For the text-containing cell, return its midpoint in [x, y] coordinate format. 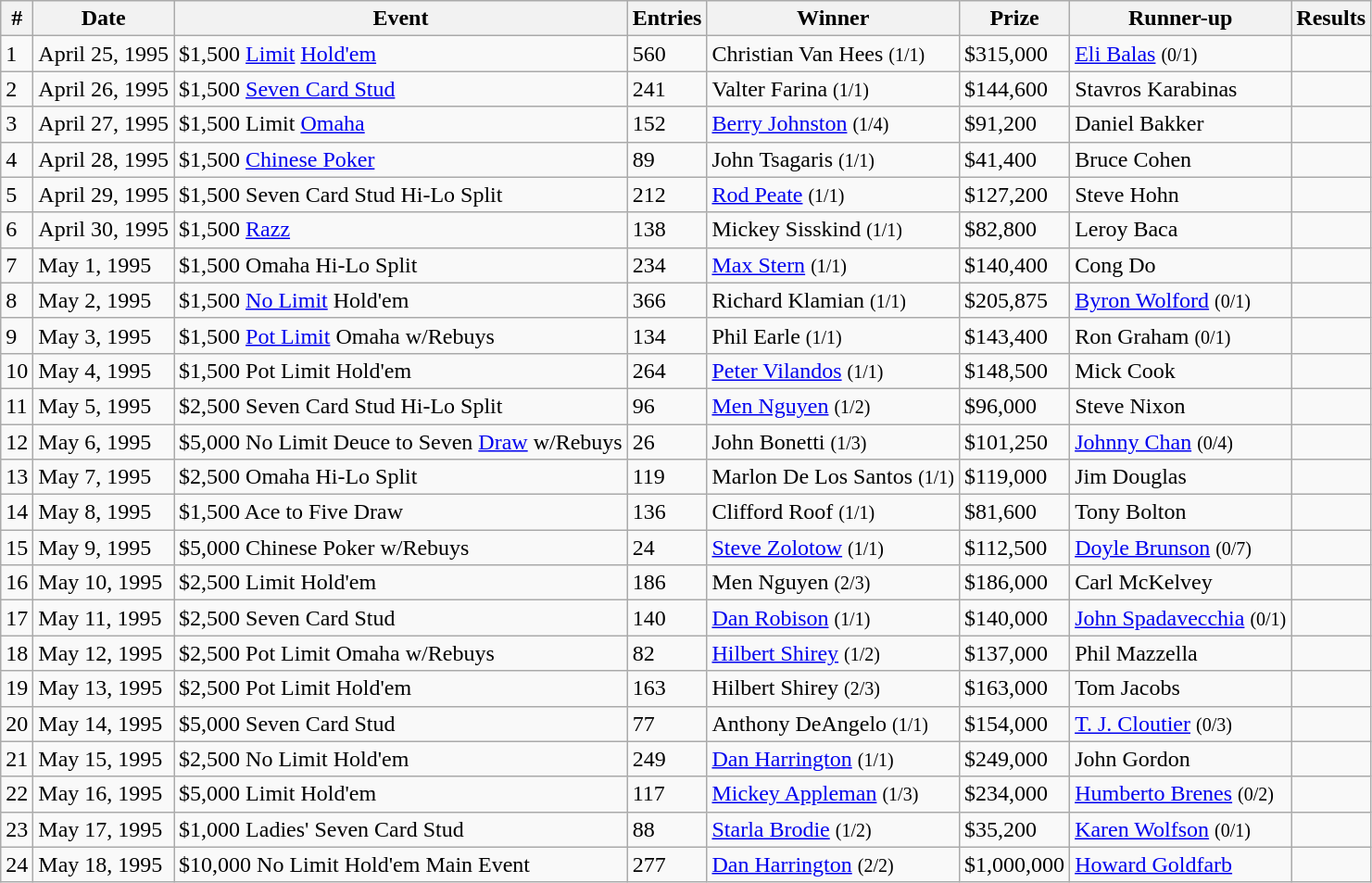
Eli Balas (0/1) [1180, 54]
$1,500 Razz [401, 230]
152 [667, 124]
$144,600 [1015, 89]
Prize [1015, 19]
$154,000 [1015, 724]
John Spadavecchia (0/1) [1180, 618]
6 [17, 230]
$81,600 [1015, 512]
119 [667, 477]
$148,500 [1015, 371]
Rod Peate (1/1) [834, 195]
May 9, 1995 [104, 548]
$315,000 [1015, 54]
264 [667, 371]
138 [667, 230]
$1,500 Omaha Hi-Lo Split [401, 265]
Doyle Brunson (0/7) [1180, 548]
$41,400 [1015, 159]
$1,500 Limit Omaha [401, 124]
186 [667, 583]
$101,250 [1015, 442]
April 29, 1995 [104, 195]
1 [17, 54]
$205,875 [1015, 300]
Hilbert Shirey (1/2) [834, 653]
$140,000 [1015, 618]
Steve Zolotow (1/1) [834, 548]
Runner-up [1180, 19]
82 [667, 653]
Winner [834, 19]
$2,500 Pot Limit Hold'em [401, 688]
April 30, 1995 [104, 230]
13 [17, 477]
Cong Do [1180, 265]
May 4, 1995 [104, 371]
Mick Cook [1180, 371]
April 25, 1995 [104, 54]
$140,400 [1015, 265]
$10,000 No Limit Hold'em Main Event [401, 864]
Mickey Appleman (1/3) [834, 794]
Christian Van Hees (1/1) [834, 54]
Steve Nixon [1180, 406]
Byron Wolford (0/1) [1180, 300]
$249,000 [1015, 759]
8 [17, 300]
$143,400 [1015, 335]
Steve Hohn [1180, 195]
19 [17, 688]
Mickey Sisskind (1/1) [834, 230]
$5,000 Limit Hold'em [401, 794]
May 3, 1995 [104, 335]
3 [17, 124]
140 [667, 618]
$1,500 Chinese Poker [401, 159]
11 [17, 406]
277 [667, 864]
136 [667, 512]
20 [17, 724]
17 [17, 618]
April 26, 1995 [104, 89]
163 [667, 688]
May 17, 1995 [104, 829]
Daniel Bakker [1180, 124]
Anthony DeAngelo (1/1) [834, 724]
May 6, 1995 [104, 442]
# [17, 19]
Men Nguyen (2/3) [834, 583]
$2,500 Seven Card Stud [401, 618]
26 [667, 442]
$1,500 Seven Card Stud [401, 89]
$35,200 [1015, 829]
$2,500 Limit Hold'em [401, 583]
May 15, 1995 [104, 759]
Clifford Roof (1/1) [834, 512]
Valter Farina (1/1) [834, 89]
Tony Bolton [1180, 512]
$186,000 [1015, 583]
16 [17, 583]
Jim Douglas [1180, 477]
Dan Harrington (2/2) [834, 864]
117 [667, 794]
$91,200 [1015, 124]
Bruce Cohen [1180, 159]
Ron Graham (0/1) [1180, 335]
96 [667, 406]
23 [17, 829]
Entries [667, 19]
234 [667, 265]
$1,500 No Limit Hold'em [401, 300]
$127,200 [1015, 195]
Phil Mazzella [1180, 653]
$2,500 No Limit Hold'em [401, 759]
Dan Harrington (1/1) [834, 759]
88 [667, 829]
$5,000 No Limit Deuce to Seven Draw w/Rebuys [401, 442]
$96,000 [1015, 406]
$163,000 [1015, 688]
$2,500 Omaha Hi-Lo Split [401, 477]
May 8, 1995 [104, 512]
89 [667, 159]
Dan Robison (1/1) [834, 618]
Johnny Chan (0/4) [1180, 442]
5 [17, 195]
Men Nguyen (1/2) [834, 406]
10 [17, 371]
12 [17, 442]
$5,000 Seven Card Stud [401, 724]
April 27, 1995 [104, 124]
Stavros Karabinas [1180, 89]
18 [17, 653]
$2,500 Seven Card Stud Hi-Lo Split [401, 406]
May 12, 1995 [104, 653]
Hilbert Shirey (2/3) [834, 688]
John Gordon [1180, 759]
$5,000 Chinese Poker w/Rebuys [401, 548]
May 7, 1995 [104, 477]
366 [667, 300]
21 [17, 759]
May 13, 1995 [104, 688]
$82,800 [1015, 230]
$112,500 [1015, 548]
$1,500 Limit Hold'em [401, 54]
Starla Brodie (1/2) [834, 829]
$1,500 Seven Card Stud Hi-Lo Split [401, 195]
Max Stern (1/1) [834, 265]
Leroy Baca [1180, 230]
May 2, 1995 [104, 300]
John Bonetti (1/3) [834, 442]
22 [17, 794]
$1,500 Pot Limit Omaha w/Rebuys [401, 335]
560 [667, 54]
Karen Wolfson (0/1) [1180, 829]
$2,500 Pot Limit Omaha w/Rebuys [401, 653]
Date [104, 19]
May 18, 1995 [104, 864]
Tom Jacobs [1180, 688]
$137,000 [1015, 653]
14 [17, 512]
John Tsagaris (1/1) [834, 159]
$1,000 Ladies' Seven Card Stud [401, 829]
241 [667, 89]
Berry Johnston (1/4) [834, 124]
15 [17, 548]
Humberto Brenes (0/2) [1180, 794]
Howard Goldfarb [1180, 864]
249 [667, 759]
May 14, 1995 [104, 724]
Richard Klamian (1/1) [834, 300]
212 [667, 195]
$234,000 [1015, 794]
$1,000,000 [1015, 864]
May 11, 1995 [104, 618]
Event [401, 19]
April 28, 1995 [104, 159]
134 [667, 335]
2 [17, 89]
4 [17, 159]
May 1, 1995 [104, 265]
May 10, 1995 [104, 583]
7 [17, 265]
May 5, 1995 [104, 406]
$1,500 Pot Limit Hold'em [401, 371]
$119,000 [1015, 477]
Results [1331, 19]
Phil Earle (1/1) [834, 335]
T. J. Cloutier (0/3) [1180, 724]
Marlon De Los Santos (1/1) [834, 477]
77 [667, 724]
9 [17, 335]
$1,500 Ace to Five Draw [401, 512]
Peter Vilandos (1/1) [834, 371]
May 16, 1995 [104, 794]
Carl McKelvey [1180, 583]
